Return [X, Y] of the center of cell containing provided text 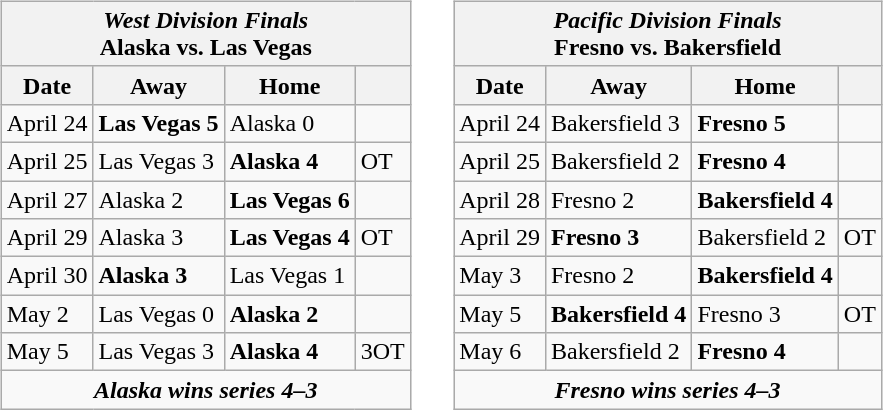
Las Vegas 0 [158, 314]
West Division Finals Alaska vs. Las Vegas [206, 34]
May 3 [500, 276]
Las Vegas 6 [290, 199]
Alaska 0 [290, 123]
3OT [382, 352]
Pacific Division Finals Fresno vs. Bakersfield [668, 34]
April 30 [47, 276]
Fresno wins series 4–3 [668, 390]
Las Vegas 1 [290, 276]
April 28 [500, 199]
May 2 [47, 314]
Las Vegas 5 [158, 123]
May 6 [500, 352]
Bakersfield 3 [618, 123]
Alaska wins series 4–3 [206, 390]
Las Vegas 4 [290, 238]
April 27 [47, 199]
Fresno 5 [765, 123]
